Find where the given text appears and provide that cell's center as (x, y) coordinate. 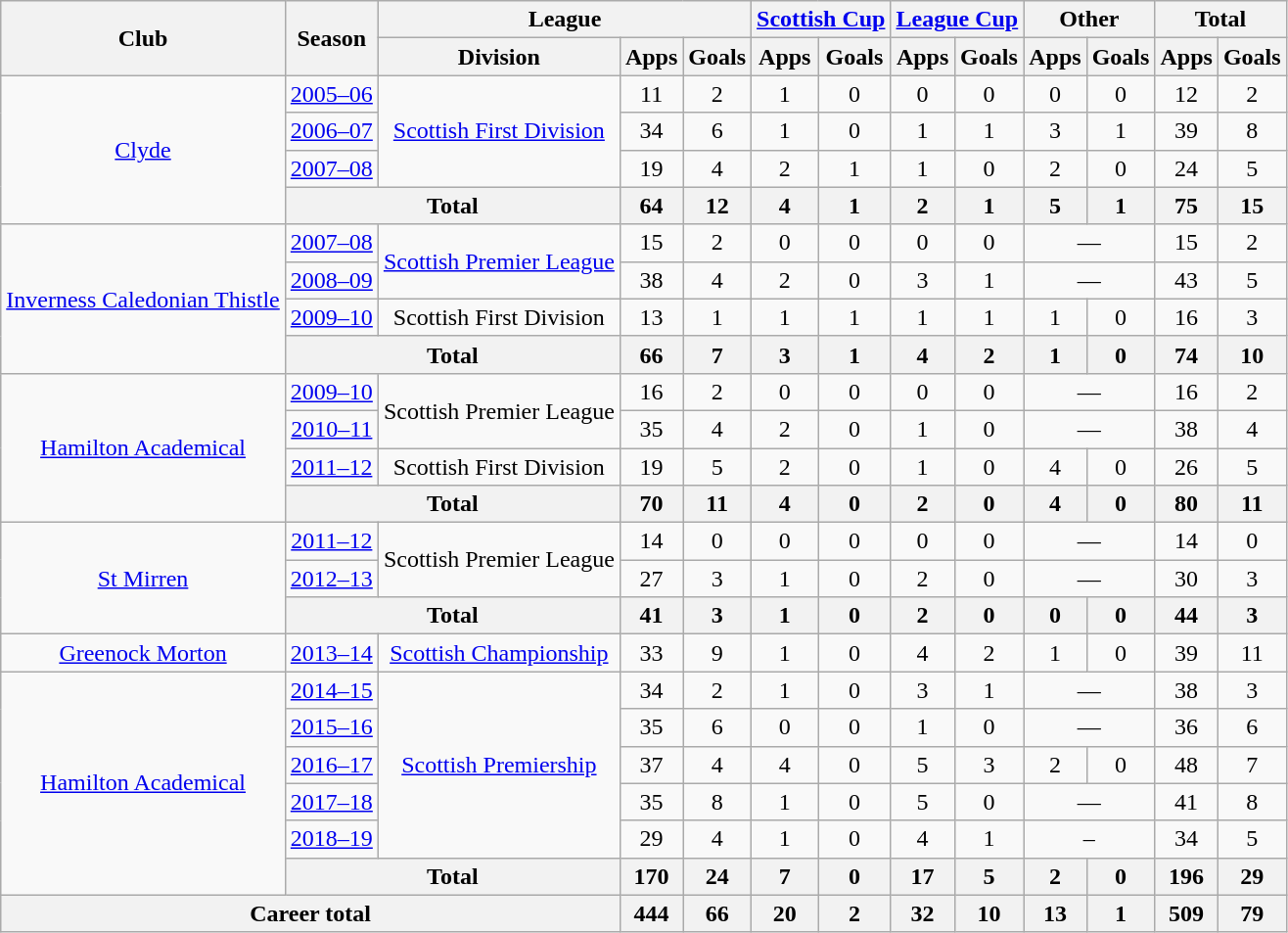
2010–11 (331, 429)
Division (499, 57)
80 (1186, 504)
2008–09 (331, 280)
Scottish Premiership (499, 765)
League Cup (957, 20)
170 (651, 876)
2012–13 (331, 579)
17 (922, 876)
74 (1186, 354)
70 (651, 504)
2016–17 (331, 765)
Scottish Cup (821, 20)
20 (785, 913)
2018–19 (331, 839)
2013–14 (331, 653)
Career total (311, 913)
Season (331, 38)
2015–16 (331, 727)
444 (651, 913)
37 (651, 765)
75 (1186, 206)
Scottish Championship (499, 653)
196 (1186, 876)
Inverness Caledonian Thistle (143, 299)
9 (717, 653)
2017–18 (331, 802)
– (1089, 839)
44 (1186, 616)
St Mirren (143, 579)
36 (1186, 727)
30 (1186, 579)
33 (651, 653)
32 (922, 913)
Greenock Morton (143, 653)
509 (1186, 913)
Club (143, 38)
27 (651, 579)
2006–07 (331, 131)
26 (1186, 467)
79 (1252, 913)
48 (1186, 765)
League (564, 20)
Other (1089, 20)
Clyde (143, 150)
2005–06 (331, 94)
43 (1186, 280)
2014–15 (331, 690)
64 (651, 206)
